Provide the (X, Y) coordinate of the cell's center where the given text is located.  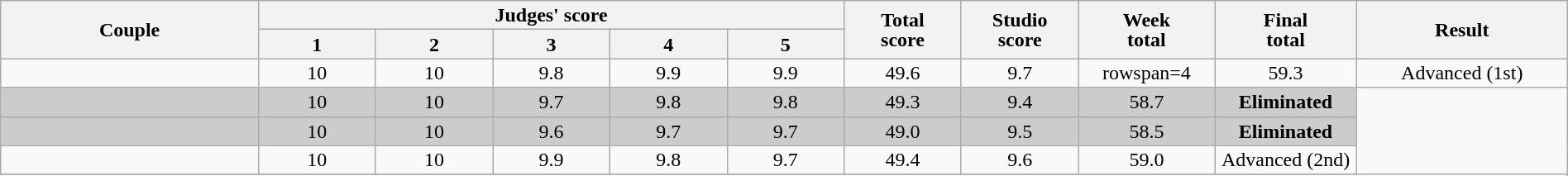
59.3 (1285, 73)
Advanced (2nd) (1285, 160)
49.4 (903, 160)
9.5 (1020, 131)
49.0 (903, 131)
Advanced (1st) (1462, 73)
Result (1462, 30)
2 (434, 45)
5 (786, 45)
Judges' score (551, 15)
1 (317, 45)
4 (668, 45)
59.0 (1146, 160)
49.6 (903, 73)
Couple (130, 30)
Finaltotal (1285, 30)
rowspan=4 (1146, 73)
Weektotal (1146, 30)
58.7 (1146, 102)
Studioscore (1020, 30)
Totalscore (903, 30)
3 (552, 45)
9.4 (1020, 102)
49.3 (903, 102)
58.5 (1146, 131)
